Return (X, Y) of the center of cell containing provided text 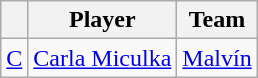
Team (217, 20)
Carla Miculka (102, 58)
Malvín (217, 58)
C (14, 58)
Player (102, 20)
